Locate the cell with the specified text and output its (X, Y) center coordinate. 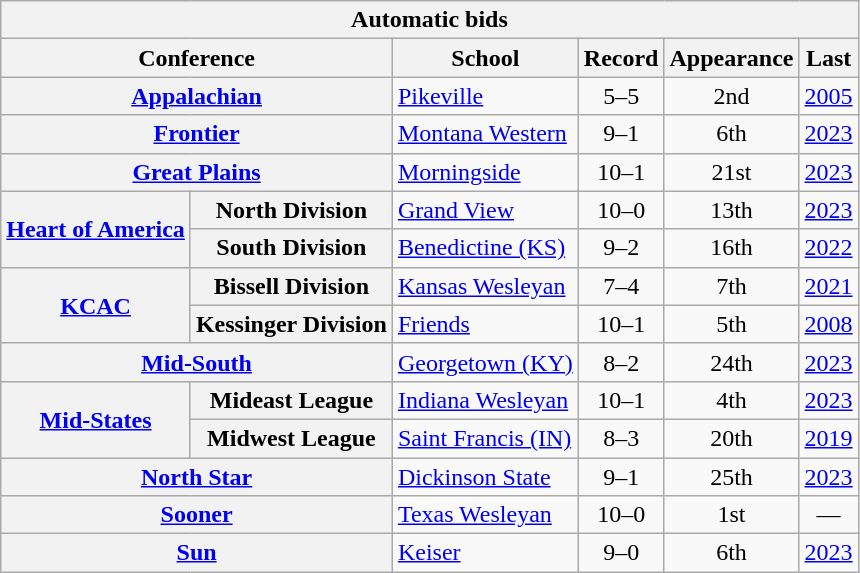
Grand View (485, 210)
2019 (828, 438)
2nd (732, 96)
21st (732, 172)
1st (732, 515)
Sun (197, 553)
Saint Francis (IN) (485, 438)
Keiser (485, 553)
20th (732, 438)
Kessinger Division (291, 324)
Morningside (485, 172)
Friends (485, 324)
Last (828, 58)
North Star (197, 477)
9–0 (621, 553)
Dickinson State (485, 477)
5–5 (621, 96)
8–3 (621, 438)
Record (621, 58)
Great Plains (197, 172)
North Division (291, 210)
25th (732, 477)
2022 (828, 248)
9–2 (621, 248)
Georgetown (KY) (485, 362)
Sooner (197, 515)
Pikeville (485, 96)
Indiana Wesleyan (485, 400)
2021 (828, 286)
Heart of America (96, 229)
Mid-South (197, 362)
Midwest League (291, 438)
Automatic bids (430, 20)
13th (732, 210)
Bissell Division (291, 286)
Mideast League (291, 400)
Texas Wesleyan (485, 515)
Appalachian (197, 96)
5th (732, 324)
7th (732, 286)
8–2 (621, 362)
2005 (828, 96)
— (828, 515)
7–4 (621, 286)
KCAC (96, 305)
2008 (828, 324)
Appearance (732, 58)
Conference (197, 58)
Frontier (197, 134)
Benedictine (KS) (485, 248)
Kansas Wesleyan (485, 286)
Montana Western (485, 134)
16th (732, 248)
Mid-States (96, 419)
School (485, 58)
24th (732, 362)
4th (732, 400)
South Division (291, 248)
